Locate the cell with the specified text and output its [X, Y] center coordinate. 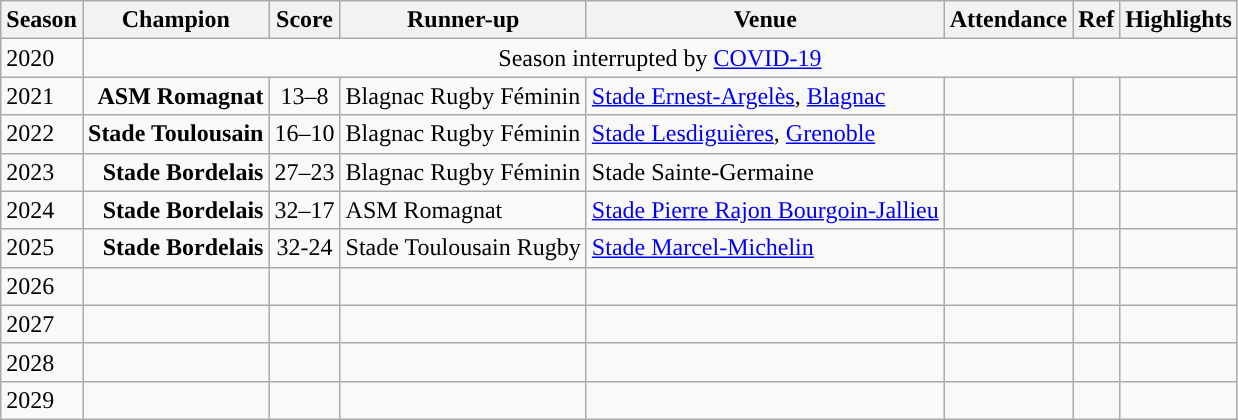
Runner-up [463, 20]
2027 [42, 324]
Champion [175, 20]
Stade Toulousain Rugby [463, 248]
2024 [42, 210]
Stade Pierre Rajon Bourgoin-Jallieu [765, 210]
Venue [765, 20]
Attendance [1008, 20]
Highlights [1179, 20]
27–23 [304, 172]
13–8 [304, 96]
Stade Toulousain [175, 134]
32-24 [304, 248]
2020 [42, 58]
2021 [42, 96]
2025 [42, 248]
16–10 [304, 134]
Stade Lesdiguières, Grenoble [765, 134]
2023 [42, 172]
2028 [42, 362]
2026 [42, 286]
Stade Sainte-Germaine [765, 172]
Ref [1096, 20]
2022 [42, 134]
Season interrupted by COVID-19 [660, 58]
Season [42, 20]
Stade Ernest-Argelès, Blagnac [765, 96]
2029 [42, 400]
32–17 [304, 210]
Stade Marcel-Michelin [765, 248]
Score [304, 20]
